Return (x, y) of the center of cell containing provided text 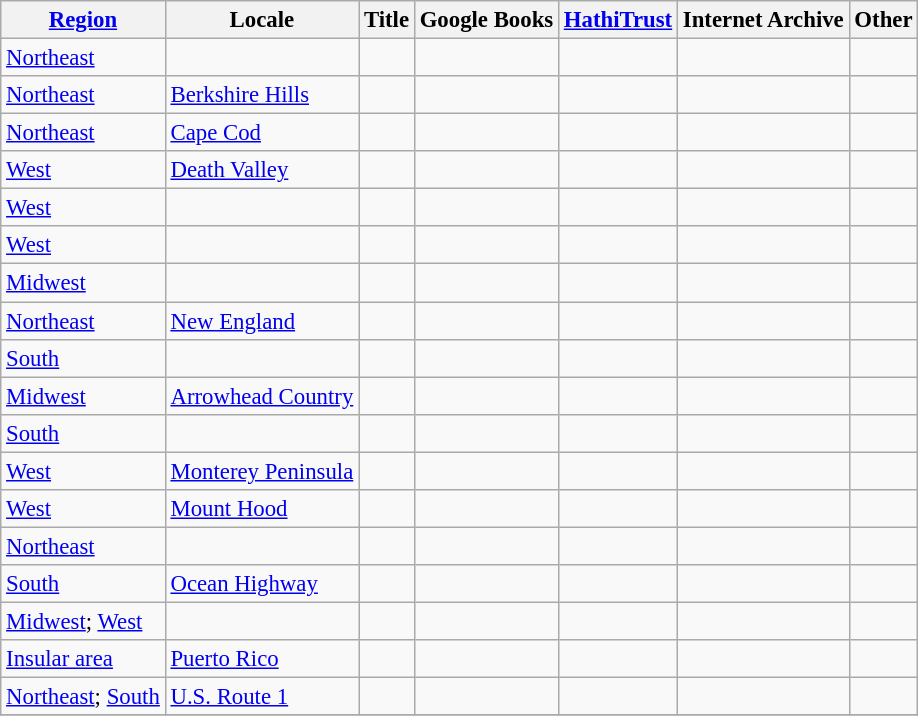
Other (884, 20)
Berkshire Hills (262, 95)
Google Books (486, 20)
New England (262, 321)
Cape Cod (262, 133)
Region (83, 20)
Puerto Rico (262, 659)
Mount Hood (262, 509)
Midwest; West (83, 621)
U.S. Route 1 (262, 697)
Ocean Highway (262, 584)
Arrowhead Country (262, 396)
Internet Archive (764, 20)
Death Valley (262, 170)
Monterey Peninsula (262, 471)
Title (387, 20)
HathiTrust (618, 20)
Locale (262, 20)
Insular area (83, 659)
Northeast; South (83, 697)
